Search for the cell housing the specified text and yield its (x, y) center coordinate. 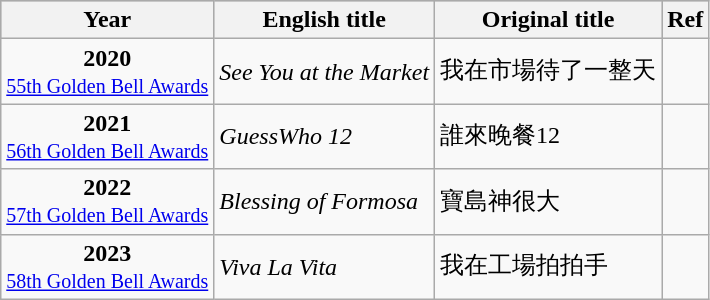
2023 58th Golden Bell Awards (108, 266)
Ref (686, 20)
Viva La Vita (324, 266)
我在工場拍拍手 (548, 266)
我在市場待了一整天 (548, 72)
Blessing of Formosa (324, 202)
2021 56th Golden Bell Awards (108, 136)
2020 55th Golden Bell Awards (108, 72)
GuessWho 12 (324, 136)
誰來晚餐12 (548, 136)
Original title (548, 20)
See You at the Market (324, 72)
2022 57th Golden Bell Awards (108, 202)
English title (324, 20)
Year (108, 20)
寶島神很大 (548, 202)
